Scan for the cell matching the given text and deliver its [x, y] coordinate at center. 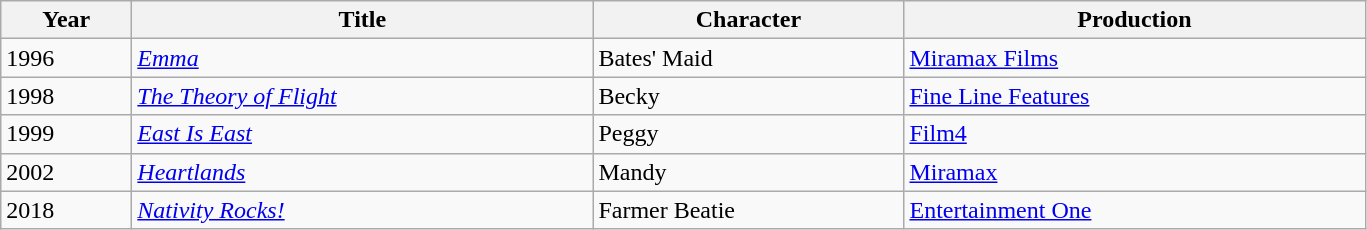
The Theory of Flight [362, 96]
Heartlands [362, 172]
Miramax Films [1134, 58]
Production [1134, 20]
1999 [66, 134]
Title [362, 20]
Bates' Maid [748, 58]
Becky [748, 96]
Mandy [748, 172]
Fine Line Features [1134, 96]
2018 [66, 210]
Year [66, 20]
Emma [362, 58]
Nativity Rocks! [362, 210]
Miramax [1134, 172]
Entertainment One [1134, 210]
1996 [66, 58]
Peggy [748, 134]
2002 [66, 172]
East Is East [362, 134]
Character [748, 20]
1998 [66, 96]
Farmer Beatie [748, 210]
Film4 [1134, 134]
